Output the [X, Y] coordinate of the center of the cell containing the given text.  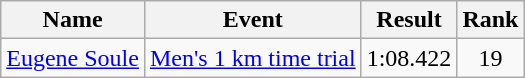
Name [73, 20]
1:08.422 [409, 58]
Eugene Soule [73, 58]
Men's 1 km time trial [252, 58]
Rank [490, 20]
19 [490, 58]
Event [252, 20]
Result [409, 20]
